Provide the [X, Y] coordinate of the cell's center where the given text is located.  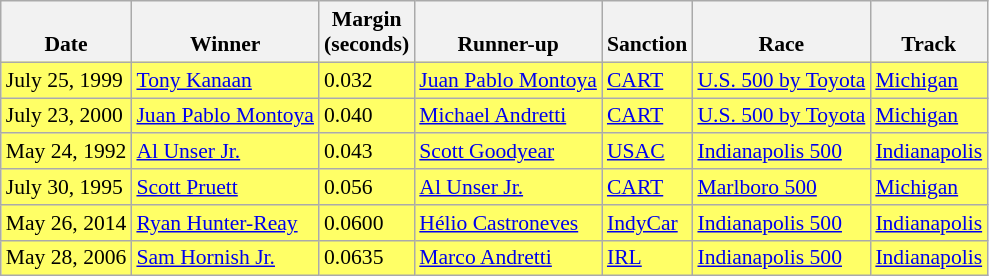
USAC [648, 152]
Michael Andretti [508, 116]
May 24, 1992 [66, 152]
May 28, 2006 [66, 258]
0.040 [366, 116]
Margin(seconds) [366, 32]
Marlboro 500 [781, 187]
0.0635 [366, 258]
Ryan Hunter-Reay [225, 223]
Date [66, 32]
0.056 [366, 187]
Track [928, 32]
Runner-up [508, 32]
IRL [648, 258]
0.0600 [366, 223]
July 23, 2000 [66, 116]
Winner [225, 32]
Hélio Castroneves [508, 223]
Tony Kanaan [225, 80]
0.032 [366, 80]
IndyCar [648, 223]
May 26, 2014 [66, 223]
Sam Hornish Jr. [225, 258]
July 30, 1995 [66, 187]
Race [781, 32]
July 25, 1999 [66, 80]
Sanction [648, 32]
Scott Goodyear [508, 152]
0.043 [366, 152]
Marco Andretti [508, 258]
Scott Pruett [225, 187]
